Capture the cell that displays the provided text and extract its (X, Y) central coordinate. 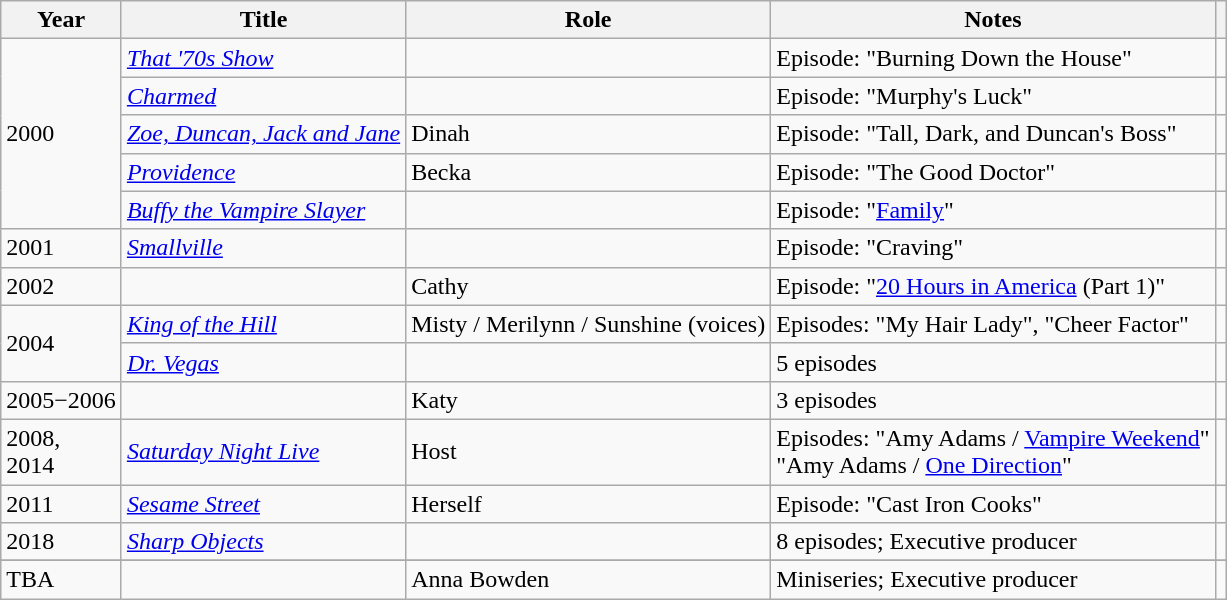
Notes (993, 20)
2001 (62, 248)
King of the Hill (263, 324)
Zoe, Duncan, Jack and Jane (263, 134)
2002 (62, 286)
Misty / Merilynn / Sunshine (voices) (588, 324)
Cathy (588, 286)
Episode: "Tall, Dark, and Duncan's Boss" (993, 134)
Episode: "20 Hours in America (Part 1)" (993, 286)
Sharp Objects (263, 542)
Episodes: "Amy Adams / Vampire Weekend""Amy Adams / One Direction" (993, 452)
2000 (62, 134)
Episodes: "My Hair Lady", "Cheer Factor" (993, 324)
2004 (62, 343)
Buffy the Vampire Slayer (263, 210)
Becka (588, 172)
Episode: "The Good Doctor" (993, 172)
Episode: "Burning Down the House" (993, 58)
8 episodes; Executive producer (993, 542)
Title (263, 20)
Episode: "Craving" (993, 248)
2018 (62, 542)
Episode: "Family" (993, 210)
Saturday Night Live (263, 452)
Anna Bowden (588, 580)
Katy (588, 400)
2005−2006 (62, 400)
Providence (263, 172)
3 episodes (993, 400)
Episode: "Cast Iron Cooks" (993, 503)
TBA (62, 580)
Host (588, 452)
5 episodes (993, 362)
That '70s Show (263, 58)
2011 (62, 503)
Year (62, 20)
Smallville (263, 248)
Role (588, 20)
Dr. Vegas (263, 362)
Episode: "Murphy's Luck" (993, 96)
Dinah (588, 134)
Sesame Street (263, 503)
Charmed (263, 96)
2008,2014 (62, 452)
Herself (588, 503)
Miniseries; Executive producer (993, 580)
